Provide the [x, y] coordinate of the cell's center where the given text is located.  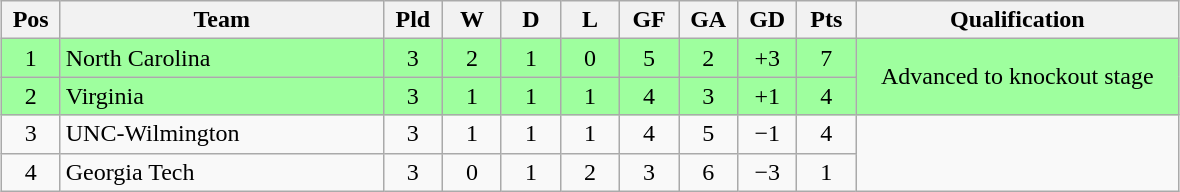
North Carolina [222, 58]
+1 [768, 96]
Georgia Tech [222, 172]
L [590, 20]
GA [708, 20]
−3 [768, 172]
Qualification [1018, 20]
−1 [768, 134]
W [472, 20]
Pos [30, 20]
UNC-Wilmington [222, 134]
Team [222, 20]
Advanced to knockout stage [1018, 77]
Virginia [222, 96]
GF [650, 20]
Pld [412, 20]
7 [826, 58]
D [530, 20]
+3 [768, 58]
Pts [826, 20]
GD [768, 20]
6 [708, 172]
